Identify which cell holds the provided text, then report its [x, y] central coordinate. 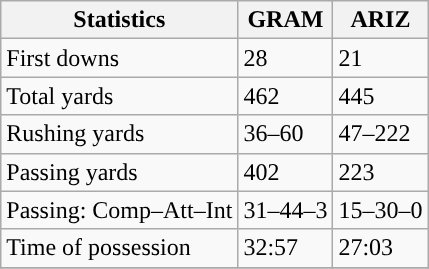
223 [380, 172]
Total yards [120, 96]
Passing: Comp–Att–Int [120, 210]
445 [380, 96]
31–44–3 [286, 210]
27:03 [380, 248]
402 [286, 172]
21 [380, 58]
ARIZ [380, 20]
Time of possession [120, 248]
28 [286, 58]
36–60 [286, 134]
462 [286, 96]
Rushing yards [120, 134]
Statistics [120, 20]
First downs [120, 58]
15–30–0 [380, 210]
32:57 [286, 248]
GRAM [286, 20]
47–222 [380, 134]
Passing yards [120, 172]
